Scan for the cell matching the given text and deliver its (x, y) coordinate at center. 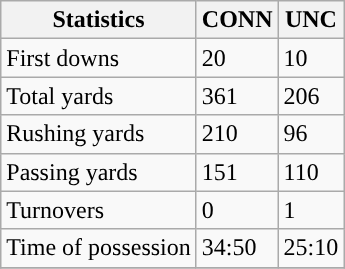
210 (237, 134)
UNC (311, 20)
Total yards (99, 96)
First downs (99, 58)
34:50 (237, 248)
20 (237, 58)
96 (311, 134)
Time of possession (99, 248)
0 (237, 210)
110 (311, 172)
Rushing yards (99, 134)
25:10 (311, 248)
361 (237, 96)
206 (311, 96)
Statistics (99, 20)
151 (237, 172)
CONN (237, 20)
Passing yards (99, 172)
10 (311, 58)
Turnovers (99, 210)
1 (311, 210)
